For the text-containing cell, return its midpoint in (x, y) coordinate format. 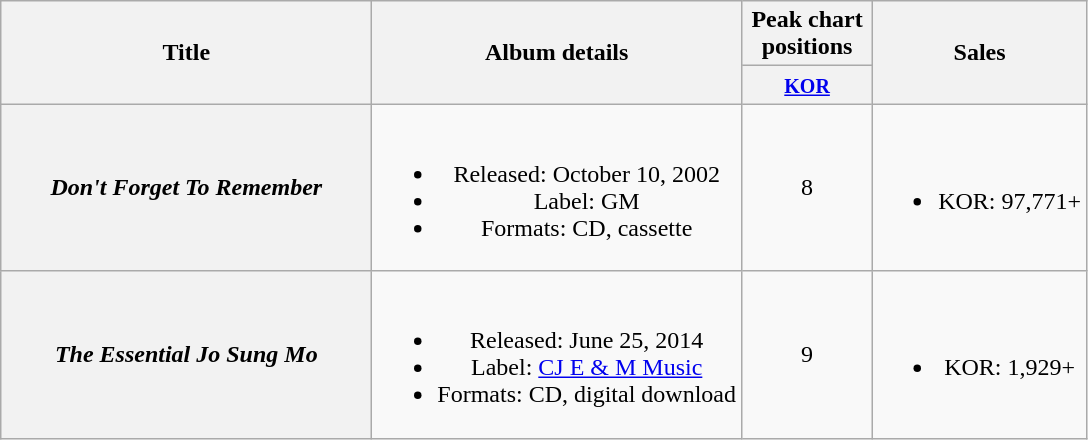
8 (808, 188)
KOR: 1,929+ (980, 354)
KOR (808, 85)
Don't Forget To Remember (186, 188)
Released: June 25, 2014Label: CJ E & M MusicFormats: CD, digital download (557, 354)
KOR: 97,771+ (980, 188)
Album details (557, 52)
Sales (980, 52)
Title (186, 52)
Released: October 10, 2002Label: GMFormats: CD, cassette (557, 188)
The Essential Jo Sung Mo (186, 354)
Peak chart positions (808, 34)
9 (808, 354)
